Output the [x, y] coordinate of the center of the cell containing the given text.  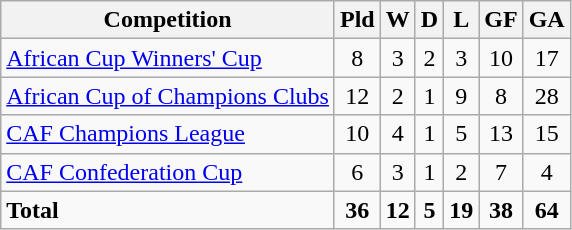
38 [501, 210]
L [462, 20]
64 [546, 210]
36 [357, 210]
15 [546, 134]
W [398, 20]
19 [462, 210]
Total [168, 210]
7 [501, 172]
African Cup of Champions Clubs [168, 96]
6 [357, 172]
GF [501, 20]
13 [501, 134]
CAF Champions League [168, 134]
Pld [357, 20]
Competition [168, 20]
African Cup Winners' Cup [168, 58]
GA [546, 20]
D [429, 20]
28 [546, 96]
CAF Confederation Cup [168, 172]
17 [546, 58]
9 [462, 96]
